Output the (X, Y) coordinate of the center of the cell containing the given text.  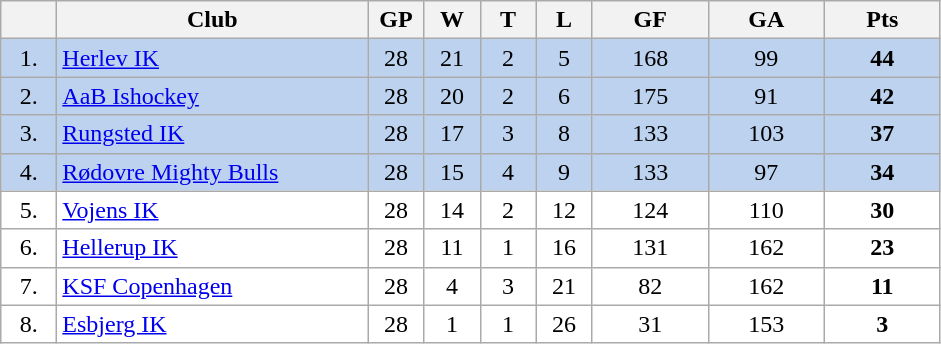
Club (212, 20)
168 (650, 58)
T (508, 20)
26 (564, 324)
Esbjerg IK (212, 324)
17 (452, 134)
97 (766, 172)
Herlev IK (212, 58)
131 (650, 248)
6 (564, 96)
1. (29, 58)
2. (29, 96)
15 (452, 172)
175 (650, 96)
31 (650, 324)
91 (766, 96)
42 (882, 96)
7. (29, 286)
GP (396, 20)
110 (766, 210)
4. (29, 172)
3. (29, 134)
99 (766, 58)
8. (29, 324)
44 (882, 58)
23 (882, 248)
9 (564, 172)
34 (882, 172)
103 (766, 134)
W (452, 20)
Pts (882, 20)
Rødovre Mighty Bulls (212, 172)
153 (766, 324)
AaB Ishockey (212, 96)
20 (452, 96)
GA (766, 20)
14 (452, 210)
6. (29, 248)
16 (564, 248)
GF (650, 20)
8 (564, 134)
12 (564, 210)
5 (564, 58)
37 (882, 134)
KSF Copenhagen (212, 286)
Vojens IK (212, 210)
5. (29, 210)
Hellerup IK (212, 248)
L (564, 20)
124 (650, 210)
Rungsted IK (212, 134)
30 (882, 210)
82 (650, 286)
